Determine the (X, Y) coordinate at the center of the cell enclosing the given text.  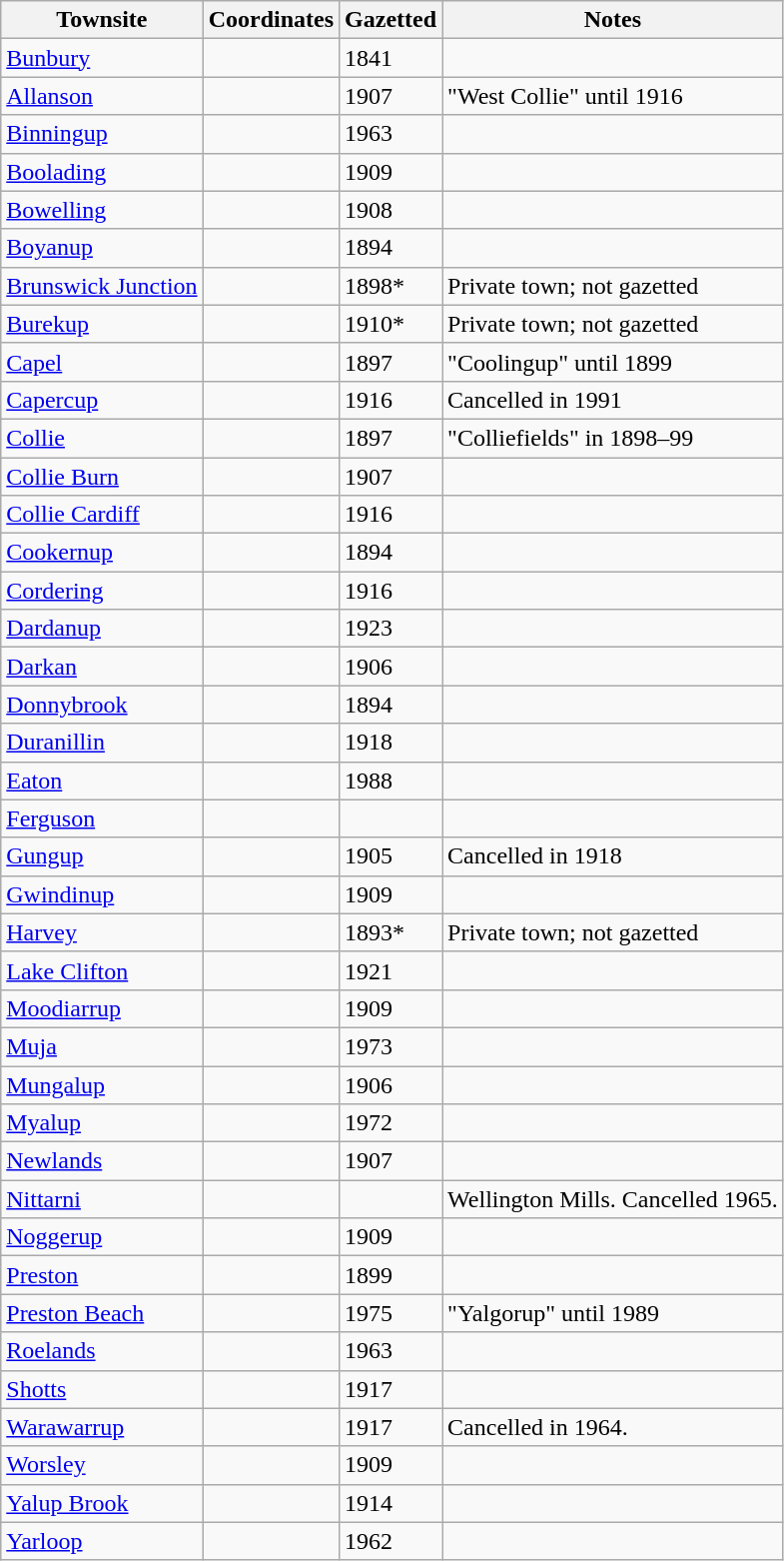
Muja (102, 1046)
Brunswick Junction (102, 286)
Preston (102, 1275)
Notes (613, 20)
Bowelling (102, 210)
Cordering (102, 591)
Ferguson (102, 818)
Wellington Mills. Cancelled 1965. (613, 1199)
Lake Clifton (102, 970)
1921 (392, 970)
1914 (392, 1503)
Warawarrup (102, 1427)
Roelands (102, 1351)
Bunbury (102, 58)
Eaton (102, 780)
Mungalup (102, 1084)
Myalup (102, 1123)
Yalup Brook (102, 1503)
Binningup (102, 134)
Coordinates (271, 20)
Collie (102, 438)
1972 (392, 1123)
Cancelled in 1964. (613, 1427)
Capercup (102, 400)
1905 (392, 856)
Cancelled in 1991 (613, 400)
Preston Beach (102, 1313)
Boyanup (102, 248)
Worsley (102, 1465)
Gazetted (392, 20)
1973 (392, 1046)
1908 (392, 210)
Moodiarrup (102, 1008)
1841 (392, 58)
Capel (102, 362)
Shotts (102, 1389)
1893* (392, 932)
"Coolingup" until 1899 (613, 362)
Duranillin (102, 743)
"Yalgorup" until 1989 (613, 1313)
Harvey (102, 932)
Allanson (102, 96)
1923 (392, 629)
Cookernup (102, 553)
1962 (392, 1541)
Dardanup (102, 629)
Noggerup (102, 1237)
Donnybrook (102, 705)
"Colliefields" in 1898–99 (613, 438)
Newlands (102, 1161)
1910* (392, 324)
Gungup (102, 856)
1988 (392, 780)
Nittarni (102, 1199)
Gwindinup (102, 894)
Townsite (102, 20)
1898* (392, 286)
Burekup (102, 324)
Collie Cardiff (102, 515)
1899 (392, 1275)
1918 (392, 743)
"West Collie" until 1916 (613, 96)
Darkan (102, 667)
1975 (392, 1313)
Yarloop (102, 1541)
Cancelled in 1918 (613, 856)
Boolading (102, 172)
Collie Burn (102, 477)
